For the text-containing cell, return its midpoint in [X, Y] coordinate format. 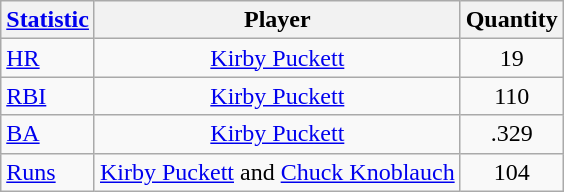
Statistic [48, 20]
Player [277, 20]
RBI [48, 96]
.329 [512, 134]
104 [512, 172]
Quantity [512, 20]
110 [512, 96]
BA [48, 134]
HR [48, 58]
19 [512, 58]
Runs [48, 172]
Kirby Puckett and Chuck Knoblauch [277, 172]
